Identify which cell holds the provided text, then report its [X, Y] central coordinate. 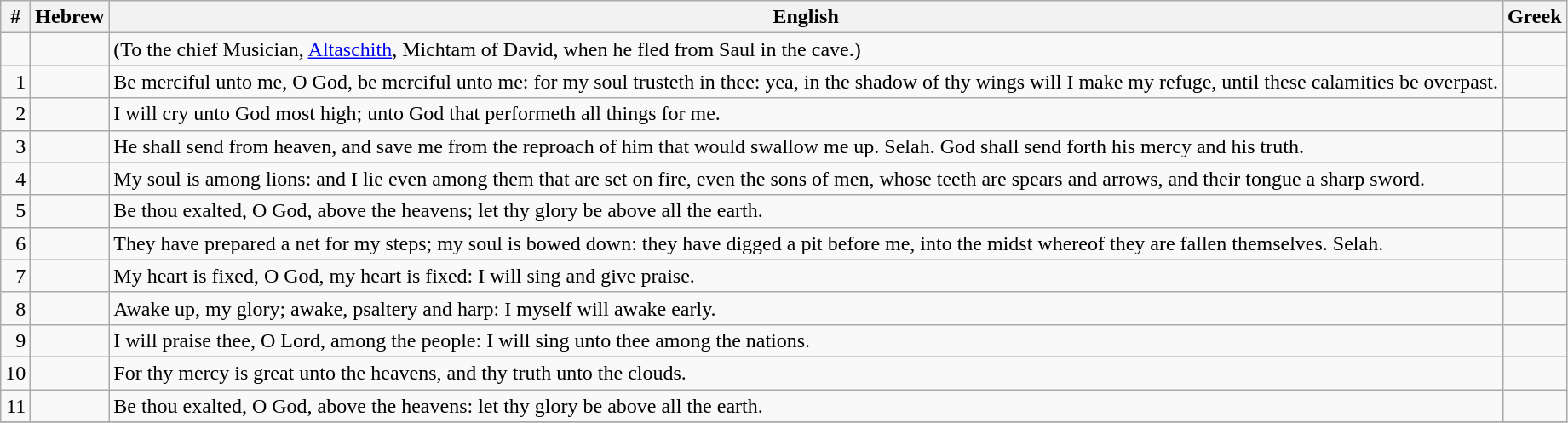
4 [15, 179]
For thy mercy is great unto the heavens, and thy truth unto the clouds. [806, 373]
(To the chief Musician, Altaschith, Michtam of David, when he fled from Saul in the cave.) [806, 49]
11 [15, 406]
1 [15, 82]
# [15, 17]
He shall send from heaven, and save me from the reproach of him that would swallow me up. Selah. God shall send forth his mercy and his truth. [806, 146]
Greek [1535, 17]
3 [15, 146]
I will cry unto God most high; unto God that performeth all things for me. [806, 114]
2 [15, 114]
Hebrew [70, 17]
6 [15, 243]
My heart is fixed, O God, my heart is fixed: I will sing and give praise. [806, 276]
5 [15, 211]
English [806, 17]
Be thou exalted, O God, above the heavens; let thy glory be above all the earth. [806, 211]
9 [15, 340]
I will praise thee, O Lord, among the people: I will sing unto thee among the nations. [806, 340]
Be thou exalted, O God, above the heavens: let thy glory be above all the earth. [806, 406]
8 [15, 308]
7 [15, 276]
10 [15, 373]
Awake up, my glory; awake, psaltery and harp: I myself will awake early. [806, 308]
